Identify which cell holds the provided text, then report its [X, Y] central coordinate. 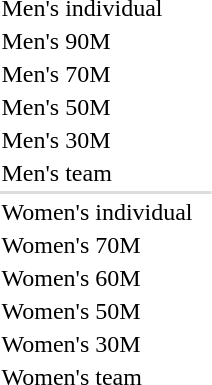
Men's 50M [97, 107]
Women's 60M [97, 278]
Men's 90M [97, 41]
Women's individual [97, 212]
Women's 50M [97, 311]
Men's 30M [97, 140]
Women's 70M [97, 245]
Men's 70M [97, 74]
Men's team [97, 173]
Women's 30M [97, 344]
